Return (X, Y) of the center of cell containing provided text 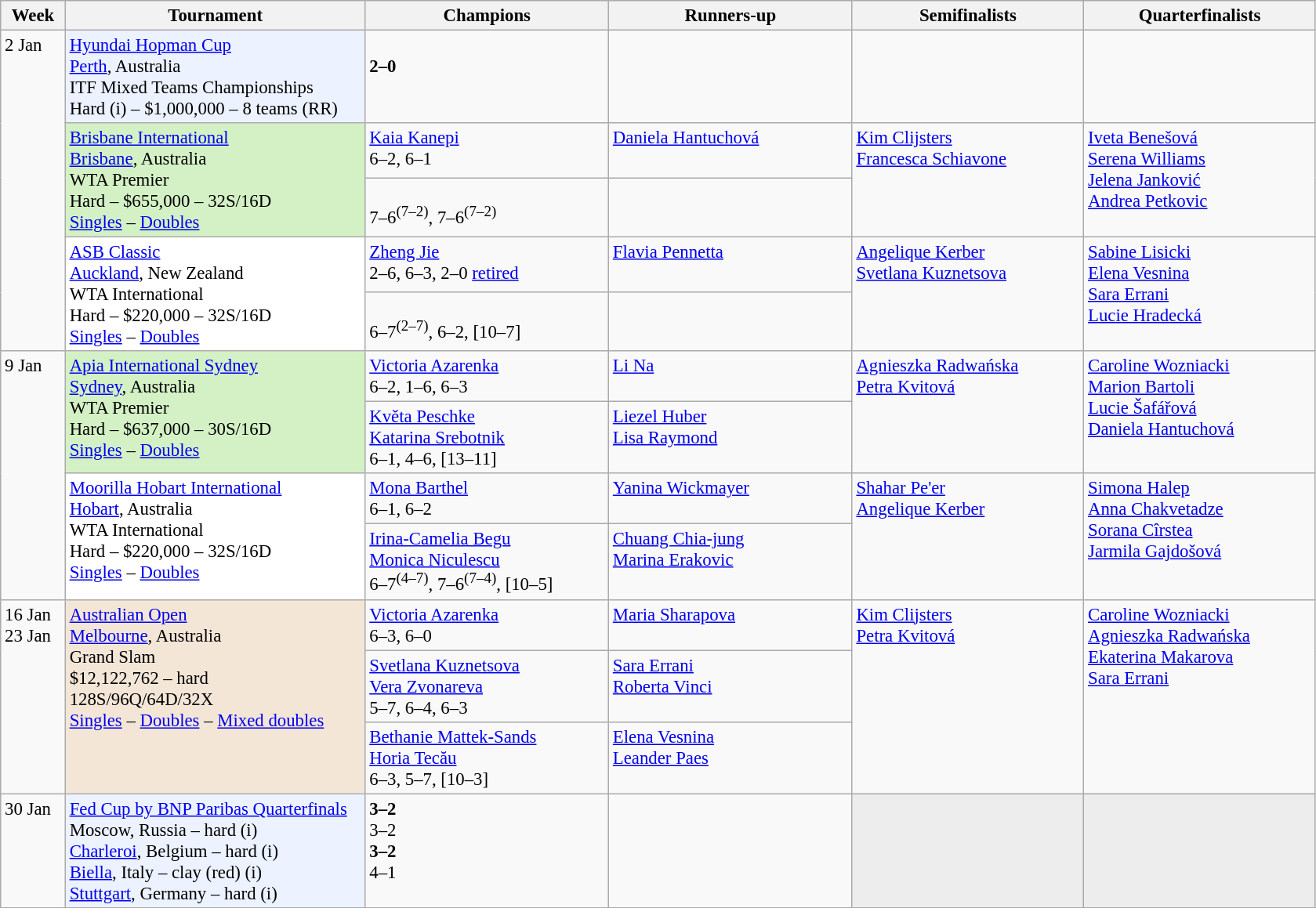
Sabine Lisicki Elena Vesnina Sara Errani Lucie Hradecká (1200, 295)
Angelique Kerber Svetlana Kuznetsova (968, 295)
Irina-Camelia Begu Monica Niculescu 6–7(4–7), 7–6(7–4), [10–5] (488, 562)
ASB ClassicAuckland, New ZealandWTA InternationalHard – $220,000 – 32S/16DSingles – Doubles (215, 295)
Brisbane InternationalBrisbane, AustraliaWTA PremierHard – $655,000 – 32S/16DSingles – Doubles (215, 180)
Fed Cup by BNP Paribas QuarterfinalsMoscow, Russia – hard (i)Charleroi, Belgium – hard (i)Biella, Italy – clay (red) (i)Stuttgart, Germany – hard (i) (215, 851)
Simona Halep Anna Chakvetadze Sorana Cîrstea Jarmila Gajdošová (1200, 536)
9 Jan (33, 475)
Australian OpenMelbourne, AustraliaGrand Slam$12,122,762 – hard128S/96Q/64D/32XSingles – Doubles – Mixed doubles (215, 696)
Maria Sharapova (731, 625)
Agnieszka Radwańska Petra Kvitová (968, 412)
Chuang Chia-jung Marina Erakovic (731, 562)
Elena Vesnina Leander Paes (731, 758)
Sara Errani Roberta Vinci (731, 686)
Moorilla Hobart InternationalHobart, AustraliaWTA InternationalHard – $220,000 – 32S/16DSingles – Doubles (215, 536)
6–7(2–7), 6–2, [10–7] (488, 321)
Caroline Wozniacki Agnieszka Radwańska Ekaterina Makarova Sara Errani (1200, 696)
Runners-up (731, 16)
Kim Clijsters Francesca Schiavone (968, 180)
Mona Barthel 6–1, 6–2 (488, 498)
Shahar Pe'er Angelique Kerber (968, 536)
2 Jan (33, 191)
2–0 (488, 77)
Victoria Azarenka 6–2, 1–6, 6–3 (488, 376)
Hyundai Hopman CupPerth, AustraliaITF Mixed Teams ChampionshipsHard (i) – $1,000,000 – 8 teams (RR) (215, 77)
Champions (488, 16)
Zheng Jie2–6, 6–3, 2–0 retired (488, 265)
Iveta Benešová Serena Williams Jelena Janković Andrea Petkovic (1200, 180)
Caroline Wozniacki Marion Bartoli Lucie Šafářová Daniela Hantuchová (1200, 412)
Kim Clijsters Petra Kvitová (968, 696)
Apia International SydneySydney, AustraliaWTA PremierHard – $637,000 – 30S/16D Singles – Doubles (215, 412)
16 Jan 23 Jan (33, 696)
Semifinalists (968, 16)
3–2 3–2 3–2 4–1 (488, 851)
Svetlana Kuznetsova Vera Zvonareva 5–7, 6–4, 6–3 (488, 686)
Daniela Hantuchová (731, 150)
30 Jan (33, 851)
Week (33, 16)
Yanina Wickmayer (731, 498)
Li Na (731, 376)
Liezel Huber Lisa Raymond (731, 438)
Květa Peschke Katarina Srebotnik 6–1, 4–6, [13–11] (488, 438)
Kaia Kanepi6–2, 6–1 (488, 150)
Victoria Azarenka6–3, 6–0 (488, 625)
Flavia Pennetta (731, 265)
7–6(7–2), 7–6(7–2) (488, 207)
Tournament (215, 16)
Quarterfinalists (1200, 16)
Bethanie Mattek-Sands Horia Tecău 6–3, 5–7, [10–3] (488, 758)
